Return the (x, y) coordinate for the center point of the cell that contains the specified text.  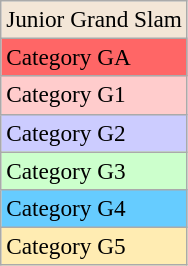
Category G3 (94, 170)
Category GA (94, 57)
Category G1 (94, 95)
Junior Grand Slam (94, 19)
Category G5 (94, 246)
Category G4 (94, 208)
Category G2 (94, 133)
